Determine the [X, Y] coordinate at the center of the cell enclosing the given text.  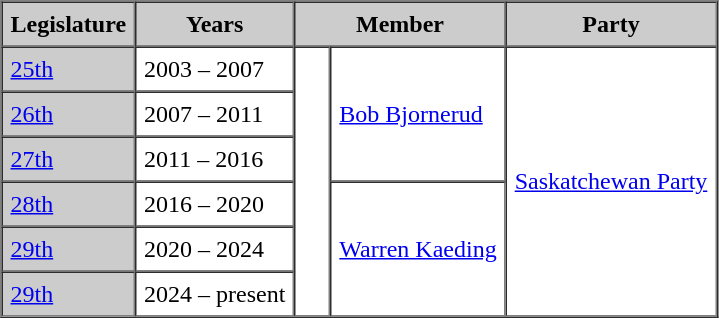
Bob Bjornerud [418, 114]
28th [69, 204]
2003 – 2007 [214, 68]
26th [69, 114]
Years [214, 24]
Member [400, 24]
Warren Kaeding [418, 250]
27th [69, 158]
2016 – 2020 [214, 204]
25th [69, 68]
Saskatchewan Party [612, 181]
2011 – 2016 [214, 158]
2024 – present [214, 294]
2007 – 2011 [214, 114]
Legislature [69, 24]
2020 – 2024 [214, 248]
Party [612, 24]
